Identify which cell holds the provided text, then report its (x, y) central coordinate. 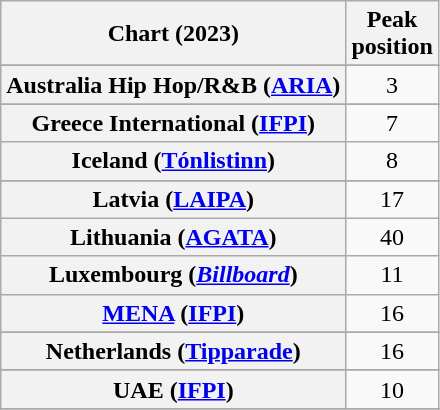
Latvia (LAIPA) (174, 199)
11 (392, 275)
Chart (2023) (174, 34)
Iceland (Tónlistinn) (174, 161)
8 (392, 161)
3 (392, 85)
Lithuania (AGATA) (174, 237)
Luxembourg (Billboard) (174, 275)
Peakposition (392, 34)
Australia Hip Hop/R&B (ARIA) (174, 85)
Greece International (IFPI) (174, 123)
7 (392, 123)
UAE (IFPI) (174, 389)
10 (392, 389)
40 (392, 237)
17 (392, 199)
Netherlands (Tipparade) (174, 351)
MENA (IFPI) (174, 313)
